Locate the cell with the specified text and output its (x, y) center coordinate. 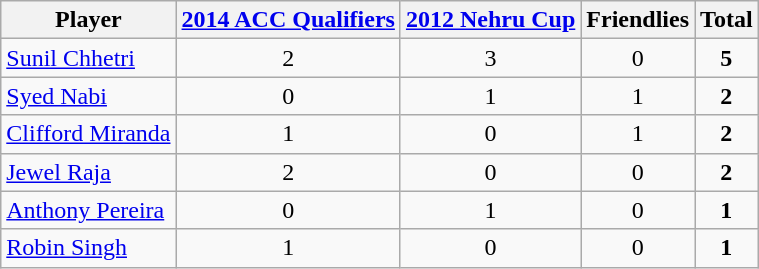
5 (727, 58)
Clifford Miranda (88, 134)
Total (727, 20)
Robin Singh (88, 248)
Player (88, 20)
Jewel Raja (88, 172)
Sunil Chhetri (88, 58)
3 (490, 58)
2012 Nehru Cup (490, 20)
2014 ACC Qualifiers (288, 20)
Anthony Pereira (88, 210)
Friendlies (638, 20)
Syed Nabi (88, 96)
